Pinpoint the cell where the given text exists, returning its [X, Y] midpoint coordinate. 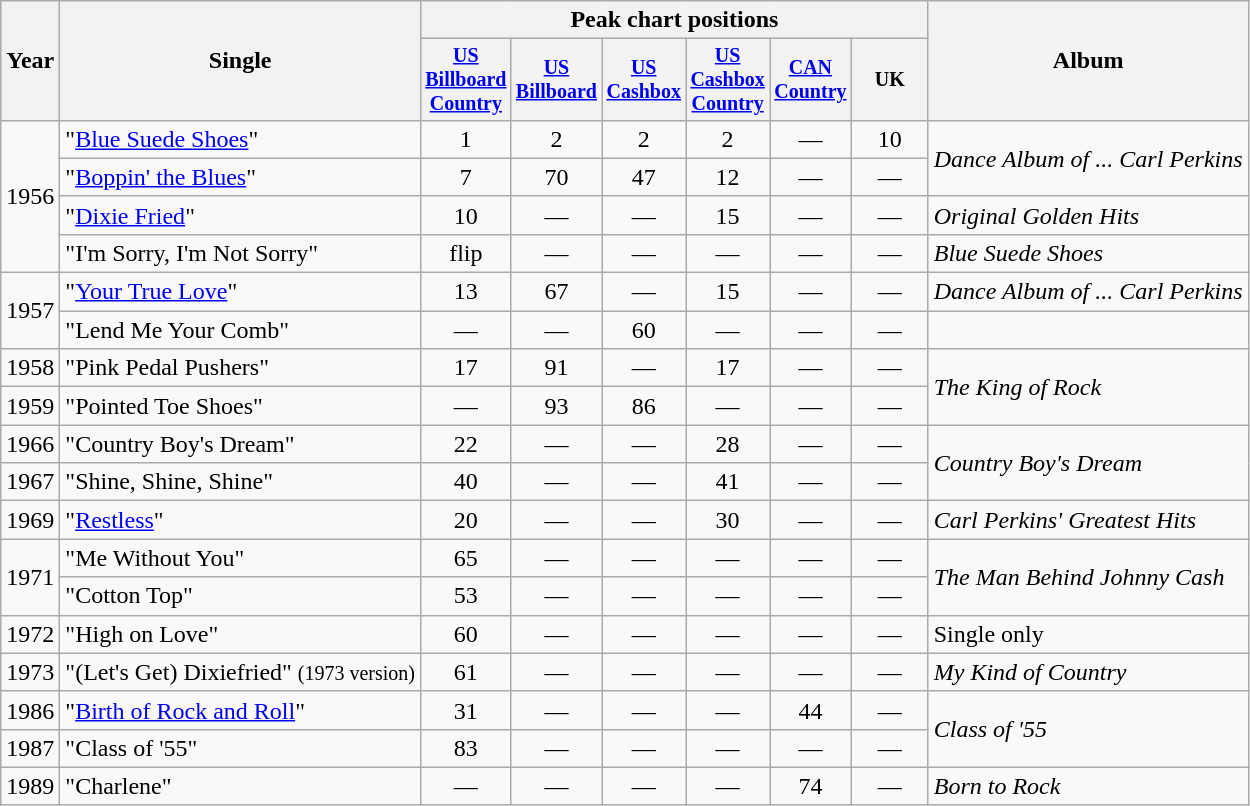
"Your True Love" [240, 292]
91 [556, 368]
"Lend Me Your Comb" [240, 330]
"Me Without You" [240, 558]
30 [728, 520]
Blue Suede Shoes [1088, 253]
The King of Rock [1088, 387]
The Man Behind Johnny Cash [1088, 577]
Single [240, 61]
1958 [30, 368]
US Billboard [556, 80]
US Cashbox [644, 80]
41 [728, 482]
1957 [30, 311]
Country Boy's Dream [1088, 463]
28 [728, 444]
1973 [30, 672]
1972 [30, 634]
"Blue Suede Shoes" [240, 139]
flip [466, 253]
53 [466, 596]
Year [30, 61]
83 [466, 748]
"Restless" [240, 520]
"Class of '55" [240, 748]
Original Golden Hits [1088, 215]
1966 [30, 444]
12 [728, 177]
Class of '55 [1088, 729]
"Charlene" [240, 786]
7 [466, 177]
"Country Boy's Dream" [240, 444]
Single only [1088, 634]
1969 [30, 520]
1 [466, 139]
US Cashbox Country [728, 80]
UK [890, 80]
"I'm Sorry, I'm Not Sorry" [240, 253]
US Billboard Country [466, 80]
"High on Love" [240, 634]
40 [466, 482]
Album [1088, 61]
86 [644, 406]
61 [466, 672]
"Dixie Fried" [240, 215]
"Pointed Toe Shoes" [240, 406]
1956 [30, 196]
65 [466, 558]
My Kind of Country [1088, 672]
"(Let's Get) Dixiefried" (1973 version) [240, 672]
20 [466, 520]
22 [466, 444]
Born to Rock [1088, 786]
CAN Country [811, 80]
"Shine, Shine, Shine" [240, 482]
1989 [30, 786]
1967 [30, 482]
44 [811, 710]
1959 [30, 406]
70 [556, 177]
67 [556, 292]
74 [811, 786]
1971 [30, 577]
1986 [30, 710]
1987 [30, 748]
Carl Perkins' Greatest Hits [1088, 520]
13 [466, 292]
"Boppin' the Blues" [240, 177]
"Cotton Top" [240, 596]
47 [644, 177]
"Birth of Rock and Roll" [240, 710]
Peak chart positions [675, 20]
93 [556, 406]
31 [466, 710]
"Pink Pedal Pushers" [240, 368]
